For the text-containing cell, return its midpoint in [x, y] coordinate format. 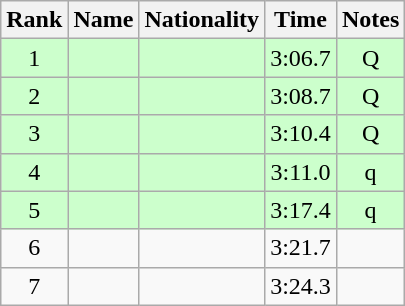
Time [301, 20]
Rank [34, 20]
4 [34, 172]
1 [34, 58]
Name [104, 20]
Nationality [202, 20]
3:21.7 [301, 248]
3:10.4 [301, 134]
5 [34, 210]
3:06.7 [301, 58]
7 [34, 286]
3 [34, 134]
6 [34, 248]
Notes [370, 20]
3:17.4 [301, 210]
3:08.7 [301, 96]
3:11.0 [301, 172]
3:24.3 [301, 286]
2 [34, 96]
